Pinpoint the cell where the given text exists, returning its [X, Y] midpoint coordinate. 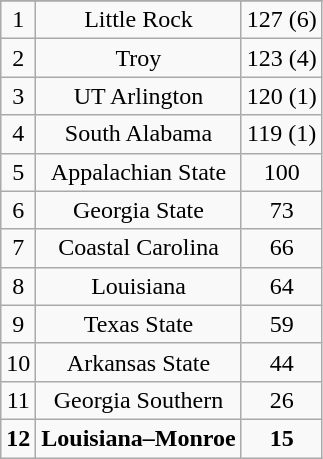
119 (1) [282, 134]
120 (1) [282, 96]
South Alabama [138, 134]
11 [18, 400]
5 [18, 172]
8 [18, 286]
123 (4) [282, 58]
Georgia Southern [138, 400]
10 [18, 362]
9 [18, 324]
100 [282, 172]
Appalachian State [138, 172]
26 [282, 400]
66 [282, 248]
Texas State [138, 324]
Coastal Carolina [138, 248]
Little Rock [138, 20]
3 [18, 96]
4 [18, 134]
64 [282, 286]
44 [282, 362]
15 [282, 438]
127 (6) [282, 20]
7 [18, 248]
Louisiana–Monroe [138, 438]
6 [18, 210]
2 [18, 58]
1 [18, 20]
12 [18, 438]
Troy [138, 58]
Arkansas State [138, 362]
Louisiana [138, 286]
59 [282, 324]
73 [282, 210]
Georgia State [138, 210]
UT Arlington [138, 96]
